Output the (X, Y) coordinate of the center of the cell containing the given text.  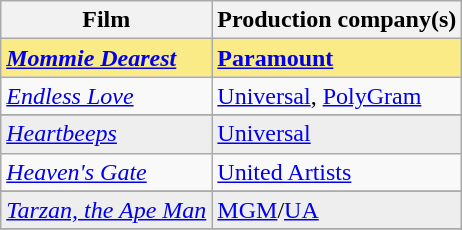
MGM/UA (337, 210)
Heartbeeps (106, 134)
Heaven's Gate (106, 172)
Tarzan, the Ape Man (106, 210)
Universal (337, 134)
Endless Love (106, 96)
Film (106, 20)
Mommie Dearest (106, 58)
Paramount (337, 58)
Universal, PolyGram (337, 96)
United Artists (337, 172)
Production company(s) (337, 20)
